Extract the (x, y) coordinate from the center of the cell holding the provided text.  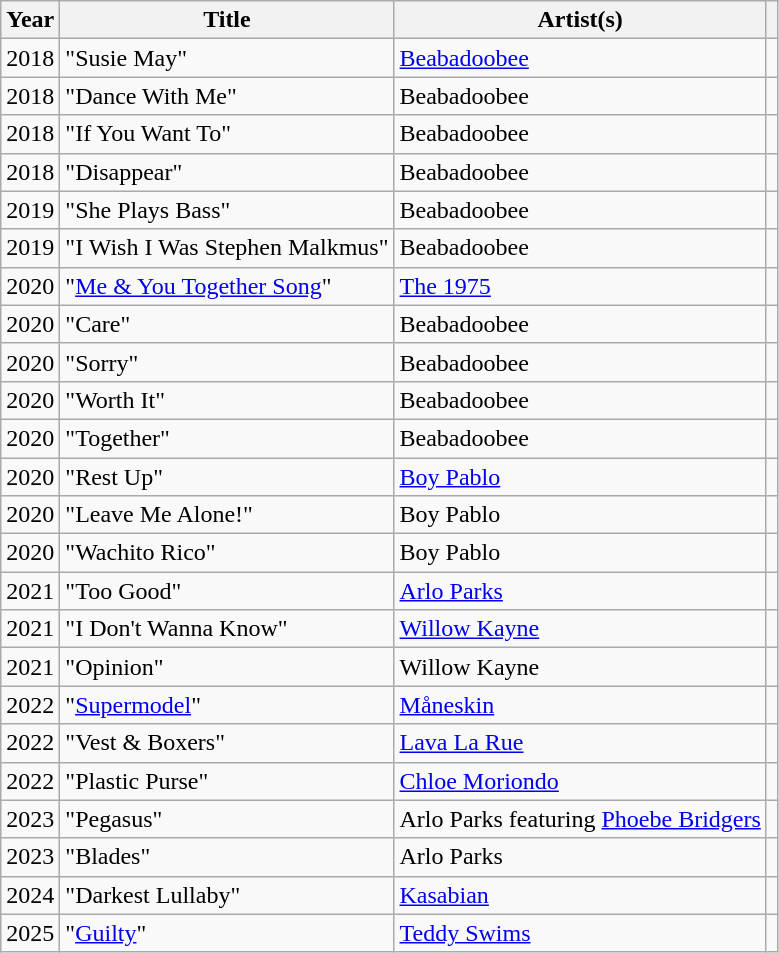
"Opinion" (227, 667)
"Disappear" (227, 172)
"Me & You Together Song" (227, 286)
"Together" (227, 438)
"Dance With Me" (227, 96)
Lava La Rue (580, 743)
2024 (30, 895)
"I Wish I Was Stephen Malkmus" (227, 248)
"Too Good" (227, 591)
"Darkest Lullaby" (227, 895)
Chloe Moriondo (580, 781)
"Vest & Boxers" (227, 743)
"Worth It" (227, 400)
Year (30, 20)
"She Plays Bass" (227, 210)
Kasabian (580, 895)
"Blades" (227, 857)
Artist(s) (580, 20)
Title (227, 20)
"Sorry" (227, 362)
"I Don't Wanna Know" (227, 629)
The 1975 (580, 286)
"Guilty" (227, 933)
"Rest Up" (227, 477)
"Leave Me Alone!" (227, 515)
Arlo Parks featuring Phoebe Bridgers (580, 819)
"Care" (227, 324)
"Wachito Rico" (227, 553)
2025 (30, 933)
"If You Want To" (227, 134)
Måneskin (580, 705)
"Supermodel" (227, 705)
"Pegasus" (227, 819)
Teddy Swims (580, 933)
"Plastic Purse" (227, 781)
"Susie May" (227, 58)
